Identify which cell holds the provided text, then report its [X, Y] central coordinate. 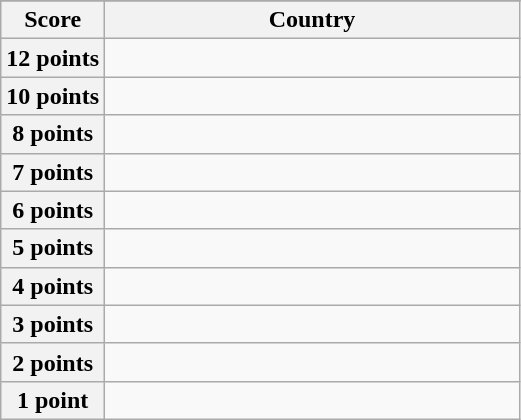
Score [53, 20]
1 point [53, 400]
12 points [53, 58]
6 points [53, 210]
7 points [53, 172]
3 points [53, 324]
2 points [53, 362]
5 points [53, 248]
Country [312, 20]
4 points [53, 286]
8 points [53, 134]
10 points [53, 96]
